Provide the (X, Y) coordinate of the cell's center where the given text is located.  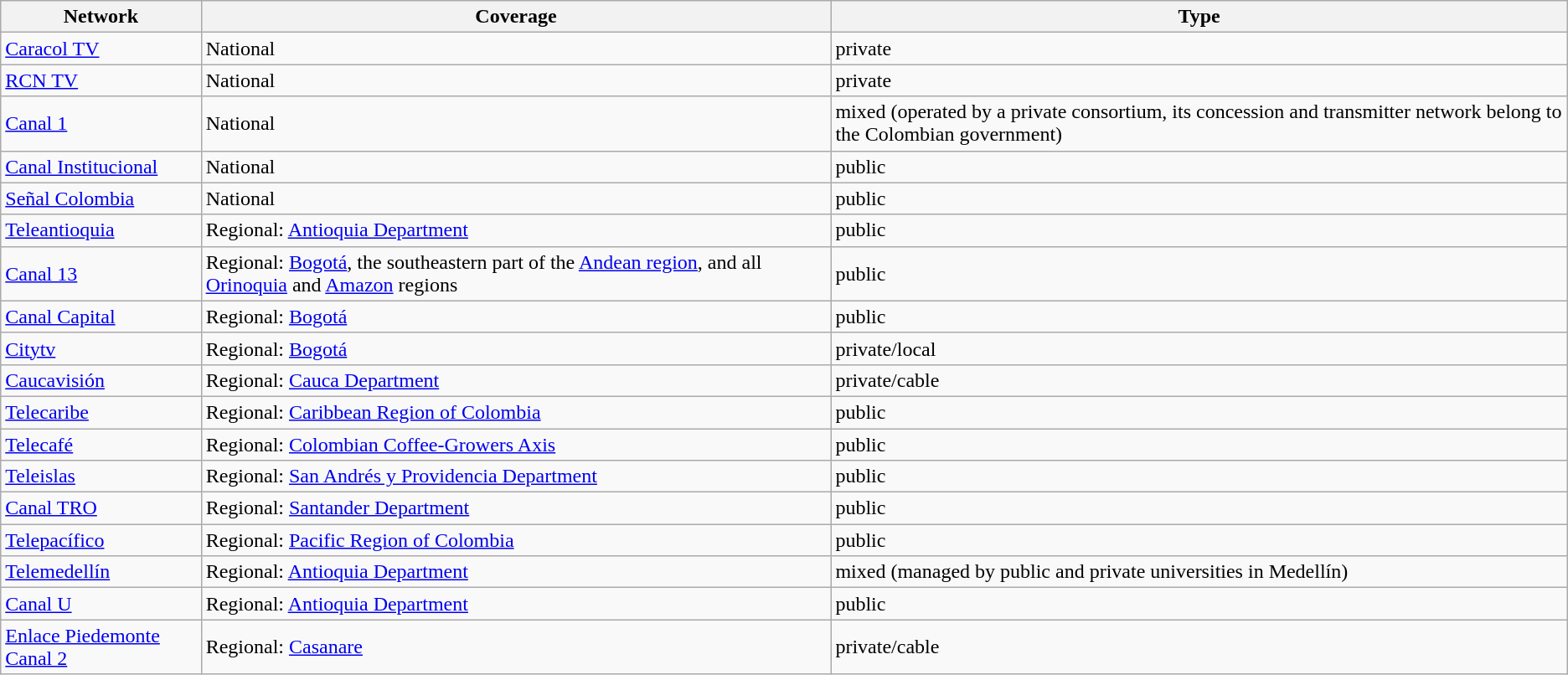
Telepacífico (101, 540)
Telecaribe (101, 412)
Regional: Pacific Region of Colombia (516, 540)
Regional: Caribbean Region of Colombia (516, 412)
Type (1199, 17)
mixed (operated by a private consortium, its concession and transmitter network belong to the Colombian government) (1199, 124)
Regional: Casanare (516, 647)
Teleislas (101, 477)
Caucavisión (101, 380)
Canal Institucional (101, 167)
private/local (1199, 348)
Coverage (516, 17)
Regional: Bogotá, the southeastern part of the Andean region, and all Orinoquia and Amazon regions (516, 273)
Señal Colombia (101, 198)
Caracol TV (101, 49)
Regional: San Andrés y Providencia Department (516, 477)
Network (101, 17)
Citytv (101, 348)
Regional: Santander Department (516, 508)
Canal 1 (101, 124)
Canal 13 (101, 273)
mixed (managed by public and private universities in Medellín) (1199, 572)
Regional: Colombian Coffee-Growers Axis (516, 445)
Enlace Piedemonte Canal 2 (101, 647)
Canal U (101, 604)
Canal Capital (101, 317)
Regional: Cauca Department (516, 380)
Telemedellín (101, 572)
RCN TV (101, 80)
Teleantioquia (101, 230)
Telecafé (101, 445)
Canal TRO (101, 508)
